Determine the (X, Y) coordinate at the center of the cell enclosing the given text.  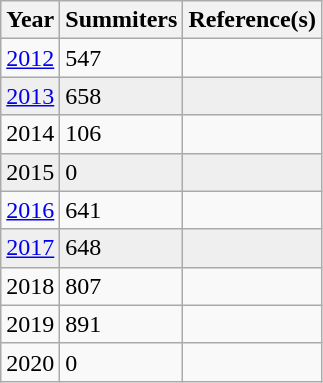
2012 (30, 58)
2018 (30, 286)
Year (30, 20)
2019 (30, 324)
2016 (30, 210)
641 (122, 210)
2014 (30, 134)
2020 (30, 362)
648 (122, 248)
2015 (30, 172)
658 (122, 96)
891 (122, 324)
106 (122, 134)
807 (122, 286)
Reference(s) (252, 20)
2013 (30, 96)
547 (122, 58)
Summiters (122, 20)
2017 (30, 248)
